Scan for the cell matching the given text and deliver its (x, y) coordinate at center. 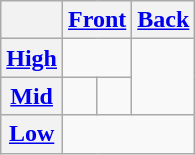
Front (98, 20)
Back (164, 20)
Low (32, 134)
Mid (32, 96)
High (32, 58)
